Capture the cell that displays the provided text and extract its (X, Y) central coordinate. 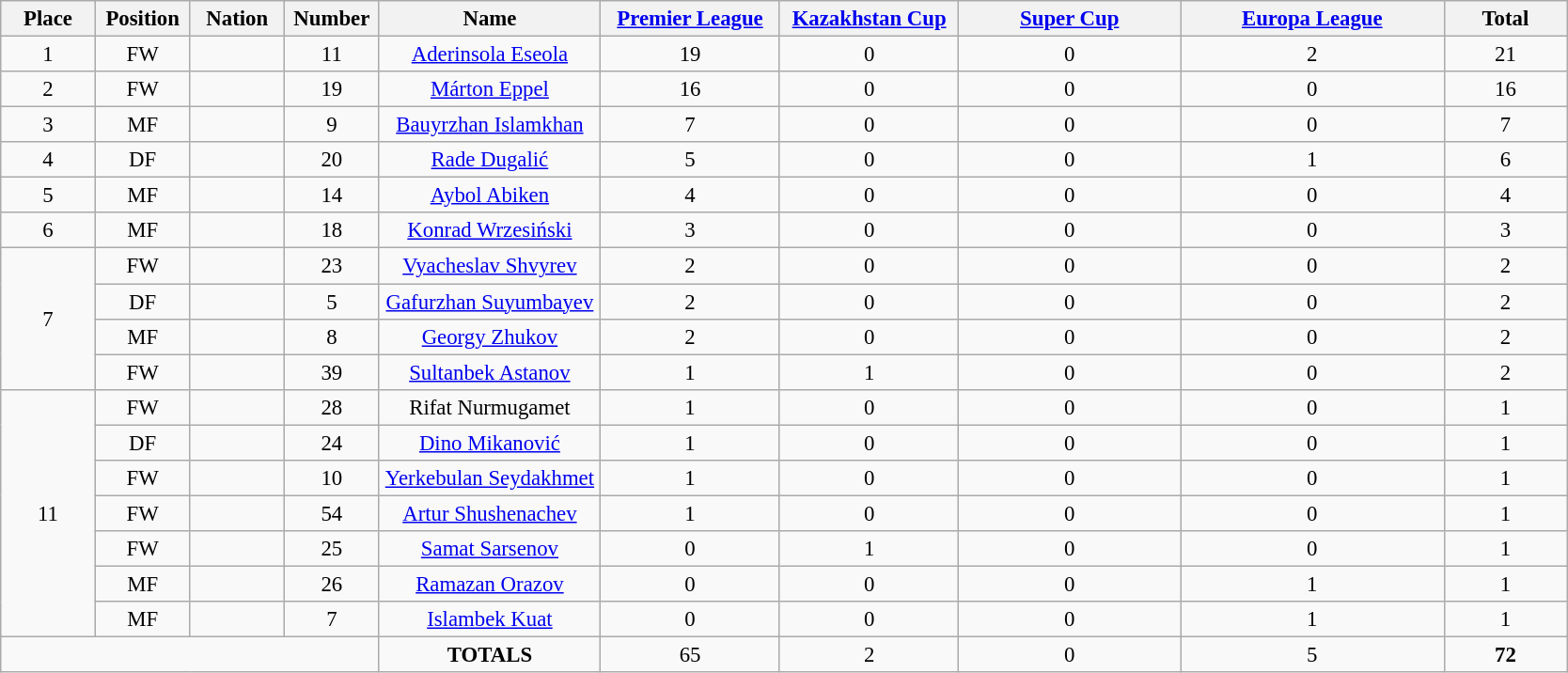
26 (333, 584)
Dino Mikanović (490, 443)
Konrad Wrzesiński (490, 230)
54 (333, 513)
65 (690, 655)
Super Cup (1070, 19)
9 (333, 125)
21 (1506, 55)
10 (333, 478)
Place (49, 19)
25 (333, 549)
24 (333, 443)
Kazakhstan Cup (869, 19)
20 (333, 160)
Total (1506, 19)
Islambek Kuat (490, 619)
Aderinsola Eseola (490, 55)
Europa League (1312, 19)
18 (333, 230)
Yerkebulan Seydakhmet (490, 478)
Georgy Zhukov (490, 336)
Márton Eppel (490, 89)
23 (333, 266)
Vyacheslav Shvyrev (490, 266)
Bauyrzhan Islamkhan (490, 125)
14 (333, 196)
Gafurzhan Suyumbayev (490, 302)
Position (143, 19)
Number (333, 19)
Nation (237, 19)
Samat Sarsenov (490, 549)
28 (333, 407)
Aybol Abiken (490, 196)
Rifat Nurmugamet (490, 407)
Premier League (690, 19)
39 (333, 372)
8 (333, 336)
Artur Shushenachev (490, 513)
Name (490, 19)
Sultanbek Astanov (490, 372)
72 (1506, 655)
Ramazan Orazov (490, 584)
Rade Dugalić (490, 160)
TOTALS (490, 655)
